For the text-containing cell, return its midpoint in (x, y) coordinate format. 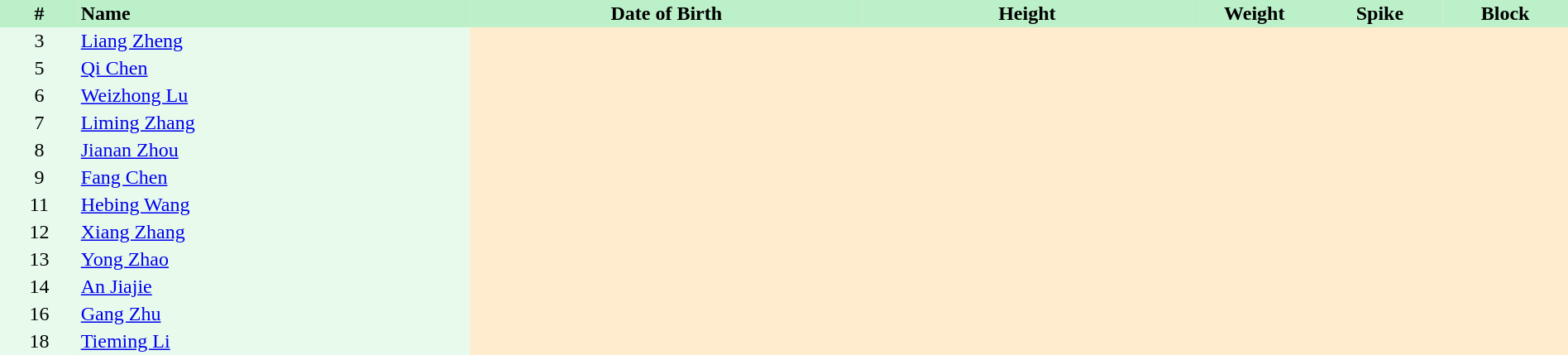
13 (40, 260)
Jianan Zhou (275, 151)
Name (275, 13)
16 (40, 314)
Liang Zheng (275, 41)
Weizhong Lu (275, 96)
Gang Zhu (275, 314)
18 (40, 341)
Fang Chen (275, 177)
11 (40, 205)
14 (40, 286)
Height (1027, 13)
Yong Zhao (275, 260)
An Jiajie (275, 286)
3 (40, 41)
Xiang Zhang (275, 232)
# (40, 13)
Block (1505, 13)
8 (40, 151)
Qi Chen (275, 68)
Hebing Wang (275, 205)
Tieming Li (275, 341)
9 (40, 177)
Date of Birth (667, 13)
6 (40, 96)
7 (40, 122)
5 (40, 68)
12 (40, 232)
Liming Zhang (275, 122)
Weight (1255, 13)
Spike (1380, 13)
